Extract the (X, Y) coordinate from the center of the cell holding the provided text.  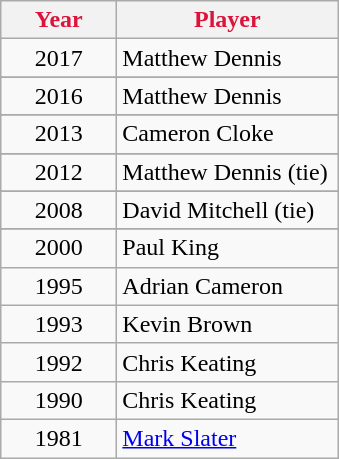
1981 (59, 438)
Kevin Brown (228, 324)
2016 (59, 96)
2013 (59, 134)
David Mitchell (tie) (228, 210)
Matthew Dennis (tie) (228, 172)
Year (59, 20)
2017 (59, 58)
2008 (59, 210)
1990 (59, 400)
Player (228, 20)
Cameron Cloke (228, 134)
1995 (59, 286)
1992 (59, 362)
Paul King (228, 248)
2012 (59, 172)
1993 (59, 324)
2000 (59, 248)
Mark Slater (228, 438)
Adrian Cameron (228, 286)
